Provide the [x, y] coordinate of the cell's center where the given text is located.  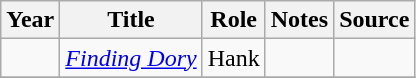
Source [374, 20]
Finding Dory [131, 58]
Notes [299, 20]
Role [234, 20]
Hank [234, 58]
Title [131, 20]
Year [30, 20]
